For the text-containing cell, return its midpoint in [x, y] coordinate format. 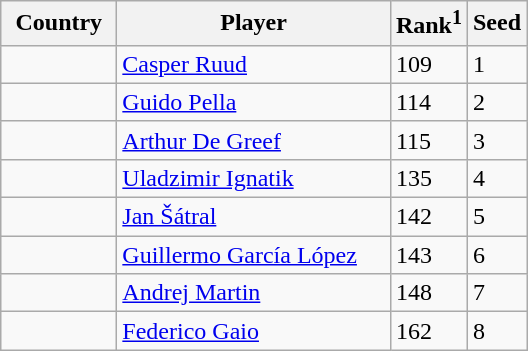
Jan Šátral [254, 217]
Arthur De Greef [254, 140]
7 [496, 293]
4 [496, 178]
143 [428, 255]
162 [428, 331]
148 [428, 293]
115 [428, 140]
Seed [496, 24]
Federico Gaio [254, 331]
1 [496, 64]
2 [496, 102]
Guillermo García López [254, 255]
Andrej Martin [254, 293]
Rank1 [428, 24]
Player [254, 24]
6 [496, 255]
Guido Pella [254, 102]
5 [496, 217]
Uladzimir Ignatik [254, 178]
135 [428, 178]
114 [428, 102]
3 [496, 140]
Casper Ruud [254, 64]
109 [428, 64]
8 [496, 331]
142 [428, 217]
Country [59, 24]
